For the text-containing cell, return its midpoint in (X, Y) coordinate format. 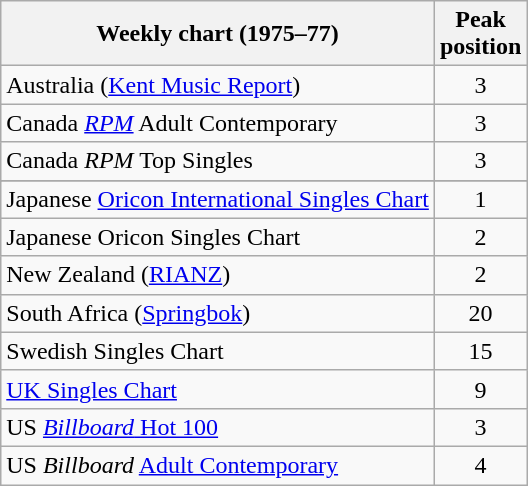
South Africa (Springbok) (218, 313)
1 (480, 199)
Canada RPM Top Singles (218, 161)
Canada RPM Adult Contemporary (218, 123)
Weekly chart (1975–77) (218, 34)
15 (480, 351)
Japanese Oricon International Singles Chart (218, 199)
New Zealand (RIANZ) (218, 275)
US Billboard Hot 100 (218, 427)
UK Singles Chart (218, 389)
Peakposition (480, 34)
US Billboard Adult Contemporary (218, 465)
Australia (Kent Music Report) (218, 85)
20 (480, 313)
Japanese Oricon Singles Chart (218, 237)
4 (480, 465)
9 (480, 389)
Swedish Singles Chart (218, 351)
